Detect which cell encompasses the target text, then output its [x, y] center coordinate. 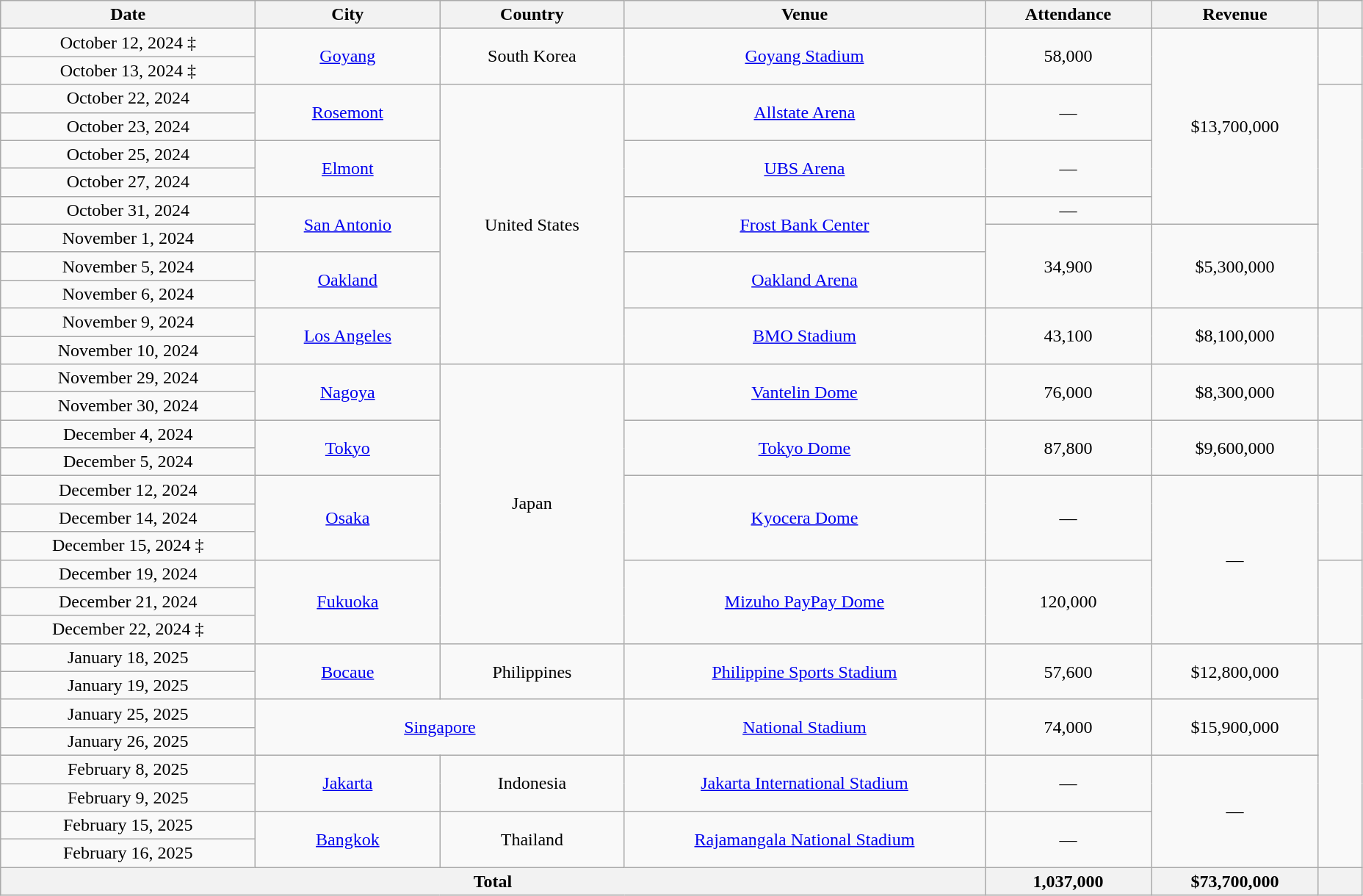
1,037,000 [1068, 881]
Nagoya [348, 392]
34,900 [1068, 266]
Philippines [532, 671]
Oakland Arena [805, 280]
$15,900,000 [1235, 727]
Tokyo [348, 448]
October 25, 2024 [128, 154]
October 13, 2024 ‡ [128, 71]
58,000 [1068, 57]
November 29, 2024 [128, 378]
Kyocera Dome [805, 518]
December 15, 2024 ‡ [128, 546]
$13,700,000 [1235, 126]
November 1, 2024 [128, 238]
October 31, 2024 [128, 210]
November 30, 2024 [128, 406]
November 6, 2024 [128, 294]
October 27, 2024 [128, 182]
December 5, 2024 [128, 462]
43,100 [1068, 336]
UBS Arena [805, 168]
National Stadium [805, 727]
November 10, 2024 [128, 350]
Frost Bank Center [805, 224]
Allstate Arena [805, 112]
Rosemont [348, 112]
January 19, 2025 [128, 685]
January 25, 2025 [128, 713]
Venue [805, 15]
Philippine Sports Stadium [805, 671]
Total [493, 881]
$8,300,000 [1235, 392]
City [348, 15]
74,000 [1068, 727]
San Antonio [348, 224]
December 21, 2024 [128, 601]
Date [128, 15]
Attendance [1068, 15]
BMO Stadium [805, 336]
Vantelin Dome [805, 392]
Los Angeles [348, 336]
$5,300,000 [1235, 266]
Mizuho PayPay Dome [805, 601]
Fukuoka [348, 601]
December 12, 2024 [128, 490]
Rajamangala National Stadium [805, 839]
Jakarta [348, 783]
120,000 [1068, 601]
November 5, 2024 [128, 266]
December 14, 2024 [128, 518]
57,600 [1068, 671]
Oakland [348, 280]
Bangkok [348, 839]
76,000 [1068, 392]
Goyang Stadium [805, 57]
February 9, 2025 [128, 797]
Japan [532, 504]
December 22, 2024 ‡ [128, 629]
February 16, 2025 [128, 853]
South Korea [532, 57]
February 15, 2025 [128, 825]
$8,100,000 [1235, 336]
October 23, 2024 [128, 126]
February 8, 2025 [128, 769]
Indonesia [532, 783]
January 18, 2025 [128, 657]
Thailand [532, 839]
Revenue [1235, 15]
Singapore [440, 727]
Tokyo Dome [805, 448]
Bocaue [348, 671]
$73,700,000 [1235, 881]
December 4, 2024 [128, 434]
Osaka [348, 518]
Jakarta International Stadium [805, 783]
87,800 [1068, 448]
$12,800,000 [1235, 671]
Country [532, 15]
October 22, 2024 [128, 98]
United States [532, 225]
December 19, 2024 [128, 574]
November 9, 2024 [128, 322]
January 26, 2025 [128, 741]
$9,600,000 [1235, 448]
Elmont [348, 168]
Goyang [348, 57]
October 12, 2024 ‡ [128, 43]
